Output the [X, Y] coordinate of the center of the cell containing the given text.  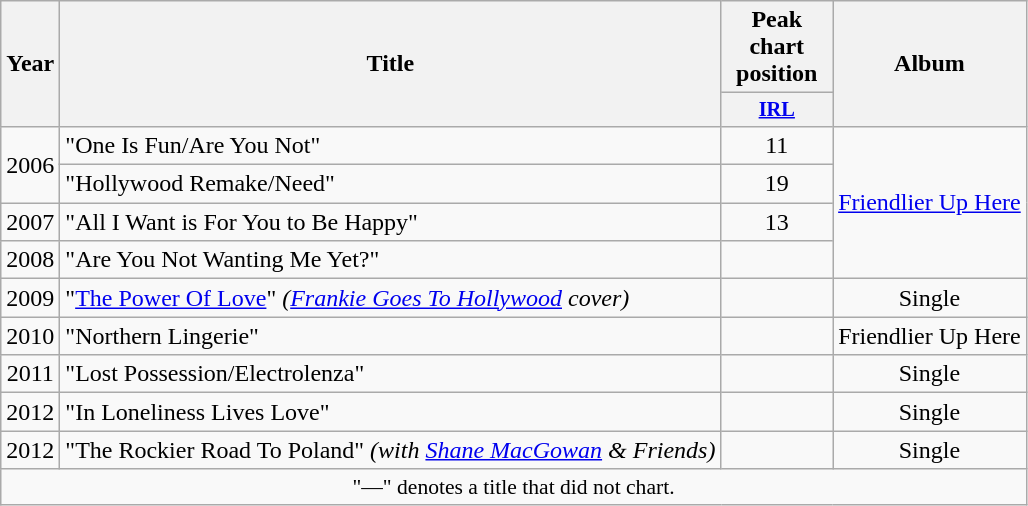
"—" denotes a title that did not chart. [514, 487]
2009 [30, 298]
Peak chart position [777, 47]
IRL [777, 110]
"The Rockier Road To Poland" (with Shane MacGowan & Friends) [390, 450]
13 [777, 222]
"Are You Not Wanting Me Yet?" [390, 260]
2007 [30, 222]
2006 [30, 164]
"Lost Possession/Electrolenza" [390, 374]
"One Is Fun/Are You Not" [390, 145]
"Hollywood Remake/Need" [390, 184]
Album [930, 64]
Title [390, 64]
2010 [30, 336]
"The Power Of Love" (Frankie Goes To Hollywood cover) [390, 298]
19 [777, 184]
"In Loneliness Lives Love" [390, 412]
Year [30, 64]
2011 [30, 374]
"Northern Lingerie" [390, 336]
"All I Want is For You to Be Happy" [390, 222]
2008 [30, 260]
11 [777, 145]
